Find where the given text appears and provide that cell's center as [X, Y] coordinate. 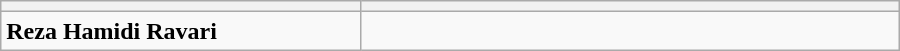
Reza Hamidi Ravari [180, 31]
